Search for the cell housing the specified text and yield its (X, Y) center coordinate. 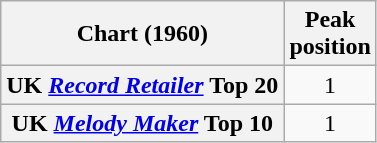
Chart (1960) (142, 34)
UK Record Retailer Top 20 (142, 85)
Peakposition (330, 34)
UK Melody Maker Top 10 (142, 123)
